Return the [x, y] coordinate for the center point of the cell that contains the specified text.  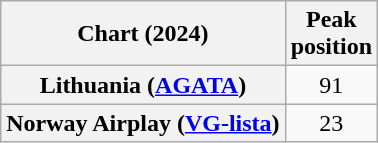
23 [331, 123]
Norway Airplay (VG-lista) [143, 123]
91 [331, 85]
Lithuania (AGATA) [143, 85]
Chart (2024) [143, 34]
Peakposition [331, 34]
